Provide the [X, Y] coordinate of the cell's center where the given text is located.  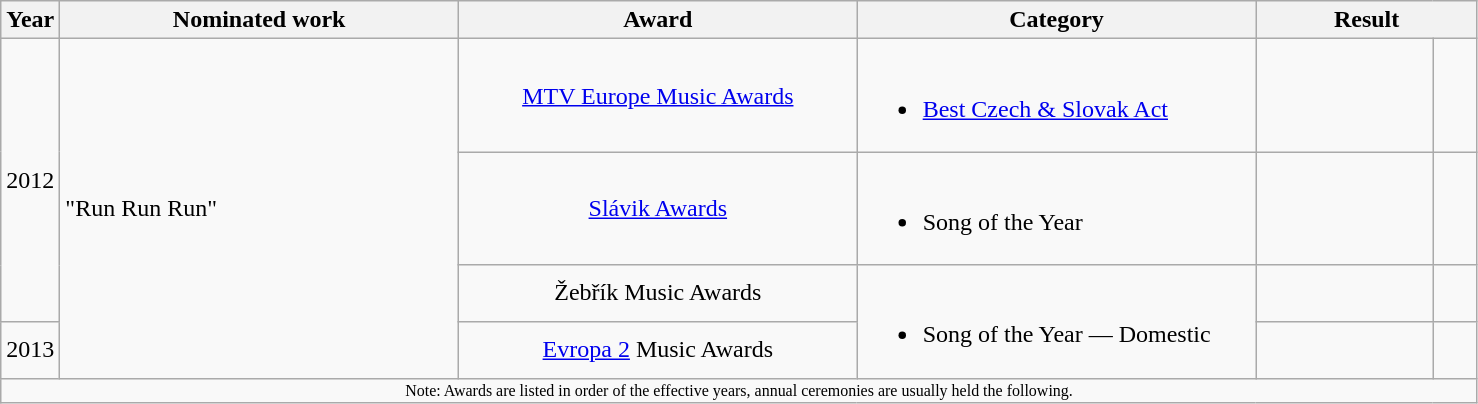
Žebřík Music Awards [658, 294]
MTV Europe Music Awards [658, 96]
"Run Run Run" [260, 208]
2012 [30, 180]
Song of the Year — Domestic [1056, 322]
Year [30, 20]
Song of the Year [1056, 208]
Result [1366, 20]
Award [658, 20]
Best Czech & Slovak Act [1056, 96]
Category [1056, 20]
Evropa 2 Music Awards [658, 350]
2013 [30, 350]
Nominated work [260, 20]
Note: Awards are listed in order of the effective years, annual ceremonies are usually held the following. [740, 390]
Slávik Awards [658, 208]
